Locate the cell with the specified text and output its (x, y) center coordinate. 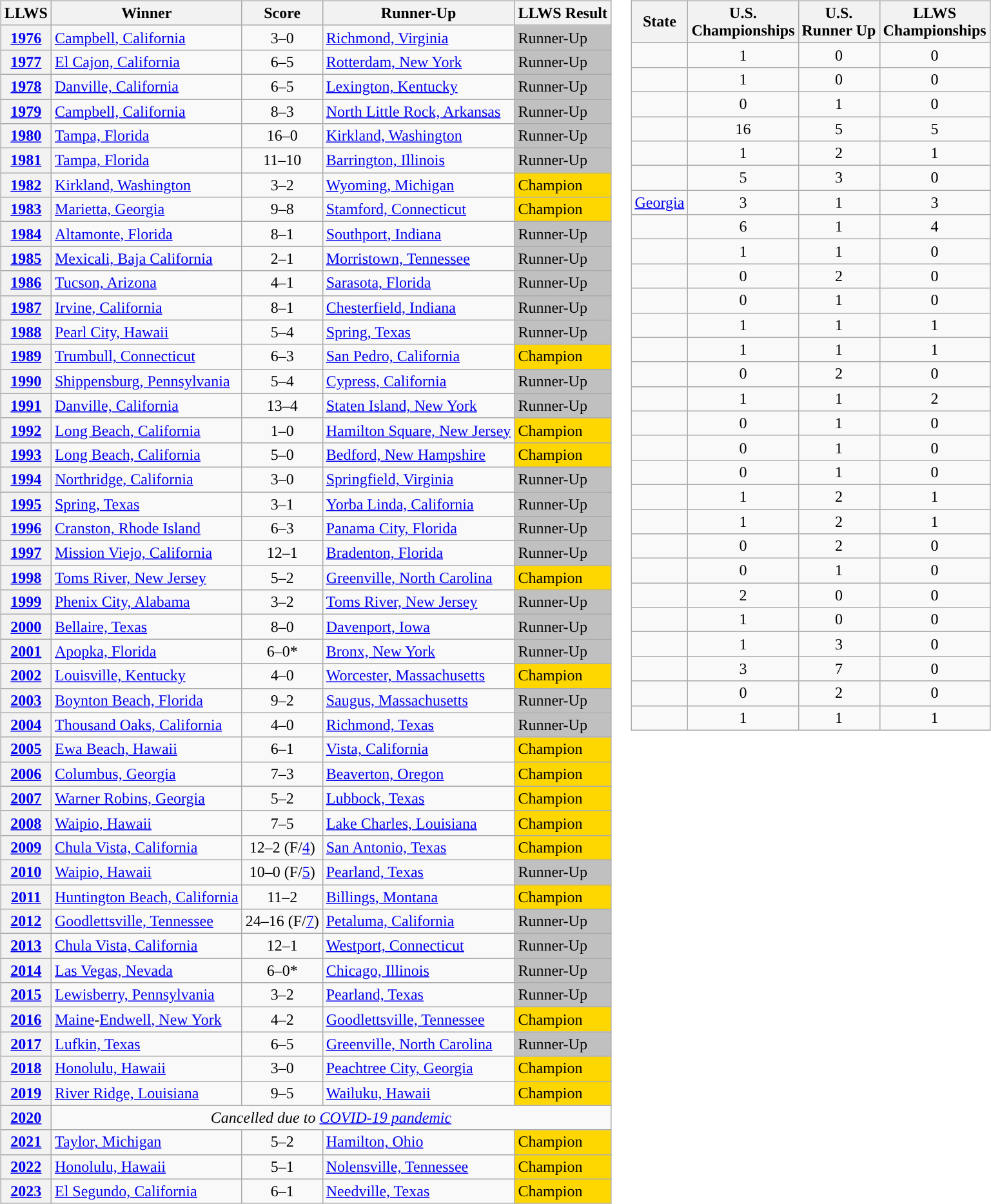
Marietta, Georgia (146, 210)
Irvine, California (146, 308)
5–1 (282, 1167)
1996 (26, 529)
1981 (26, 161)
Morristown, Tennessee (418, 259)
4–1 (282, 283)
Pearl City, Hawaii (146, 332)
San Antonio, Texas (418, 847)
Beaverton, Oregon (418, 774)
1997 (26, 553)
Shippensburg, Pennsylvania (146, 381)
Yorba Linda, California (418, 504)
San Pedro, California (418, 357)
1986 (26, 283)
Chicago, Illinois (418, 971)
9–8 (282, 210)
1983 (26, 210)
Worcester, Massachusetts (418, 676)
Bedford, New Hampshire (418, 455)
2020 (26, 1118)
Mission Viejo, California (146, 553)
1993 (26, 455)
Lewisberry, Pennsylvania (146, 995)
Richmond, Virginia (418, 37)
Maine-Endwell, New York (146, 1020)
1984 (26, 234)
Staten Island, New York (418, 406)
LLWSChampionships (935, 22)
Cranston, Rhode Island (146, 529)
Las Vegas, Nevada (146, 971)
Bradenton, Florida (418, 553)
2002 (26, 676)
1977 (26, 62)
Columbus, Georgia (146, 774)
24–16 (F/7) (282, 922)
1998 (26, 578)
Thousand Oaks, California (146, 725)
U.S.Championships (743, 22)
Lexington, Kentucky (418, 86)
11–2 (282, 897)
2014 (26, 971)
Phenix City, Alabama (146, 602)
7–5 (282, 823)
2007 (26, 798)
Vista, California (418, 749)
Stamford, Connecticut (418, 210)
1991 (26, 406)
2018 (26, 1069)
Sarasota, Florida (418, 283)
1978 (26, 86)
2021 (26, 1142)
2011 (26, 897)
4 (935, 227)
Ewa Beach, Hawaii (146, 749)
Southport, Indiana (418, 234)
2004 (26, 725)
2013 (26, 946)
Rotterdam, New York (418, 62)
River Ridge, Louisiana (146, 1093)
North Little Rock, Arkansas (418, 112)
Petaluma, California (418, 922)
Boynton Beach, Florida (146, 700)
Tucson, Arizona (146, 283)
Warner Robins, Georgia (146, 798)
2019 (26, 1093)
1992 (26, 430)
Huntington Beach, California (146, 897)
Nolensville, Tennessee (418, 1167)
7 (839, 669)
Peachtree City, Georgia (418, 1069)
1990 (26, 381)
2012 (26, 922)
Wailuku, Hawaii (418, 1093)
Score (282, 13)
Georgia (660, 202)
2006 (26, 774)
Needville, Texas (418, 1191)
2016 (26, 1020)
1976 (26, 37)
U.S.Runner Up (839, 22)
Bronx, New York (418, 651)
1979 (26, 112)
Wyoming, Michigan (418, 185)
Lubbock, Texas (418, 798)
9–5 (282, 1093)
Barrington, Illinois (418, 161)
1999 (26, 602)
Mexicali, Baja California (146, 259)
Panama City, Florida (418, 529)
1982 (26, 185)
2003 (26, 700)
Winner (146, 13)
1988 (26, 332)
2001 (26, 651)
3–1 (282, 504)
Louisville, Kentucky (146, 676)
Apopka, Florida (146, 651)
5–0 (282, 455)
2017 (26, 1044)
Hamilton Square, New Jersey (418, 430)
Billings, Montana (418, 897)
State (660, 22)
6 (743, 227)
16–0 (282, 136)
Cypress, California (418, 381)
13–4 (282, 406)
1985 (26, 259)
Chesterfield, Indiana (418, 308)
Westport, Connecticut (418, 946)
2023 (26, 1191)
Bellaire, Texas (146, 627)
1980 (26, 136)
Lake Charles, Louisiana (418, 823)
Altamonte, Florida (146, 234)
9–2 (282, 700)
Northridge, California (146, 479)
El Cajon, California (146, 62)
2010 (26, 872)
Taylor, Michigan (146, 1142)
1994 (26, 479)
Davenport, Iowa (418, 627)
El Segundo, California (146, 1191)
2015 (26, 995)
11–10 (282, 161)
Springfield, Virginia (418, 479)
Trumbull, Connecticut (146, 357)
10–0 (F/5) (282, 872)
2022 (26, 1167)
1–0 (282, 430)
8–0 (282, 627)
2008 (26, 823)
2000 (26, 627)
1995 (26, 504)
Richmond, Texas (418, 725)
2005 (26, 749)
7–3 (282, 774)
1987 (26, 308)
LLWS (26, 13)
2–1 (282, 259)
Cancelled due to COVID-19 pandemic (331, 1118)
1989 (26, 357)
4–2 (282, 1020)
LLWS Result (563, 13)
2009 (26, 847)
8–3 (282, 112)
Lufkin, Texas (146, 1044)
Saugus, Massachusetts (418, 700)
12–2 (F/4) (282, 847)
Hamilton, Ohio (418, 1142)
16 (743, 128)
